Provide the (X, Y) coordinate of the cell's center where the given text is located.  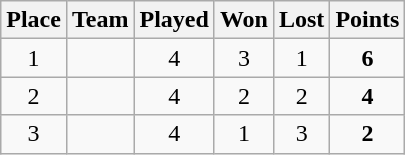
Lost (301, 20)
Team (100, 20)
Points (368, 20)
Won (244, 20)
Played (174, 20)
6 (368, 58)
Place (34, 20)
